Identify which cell holds the provided text, then report its (X, Y) central coordinate. 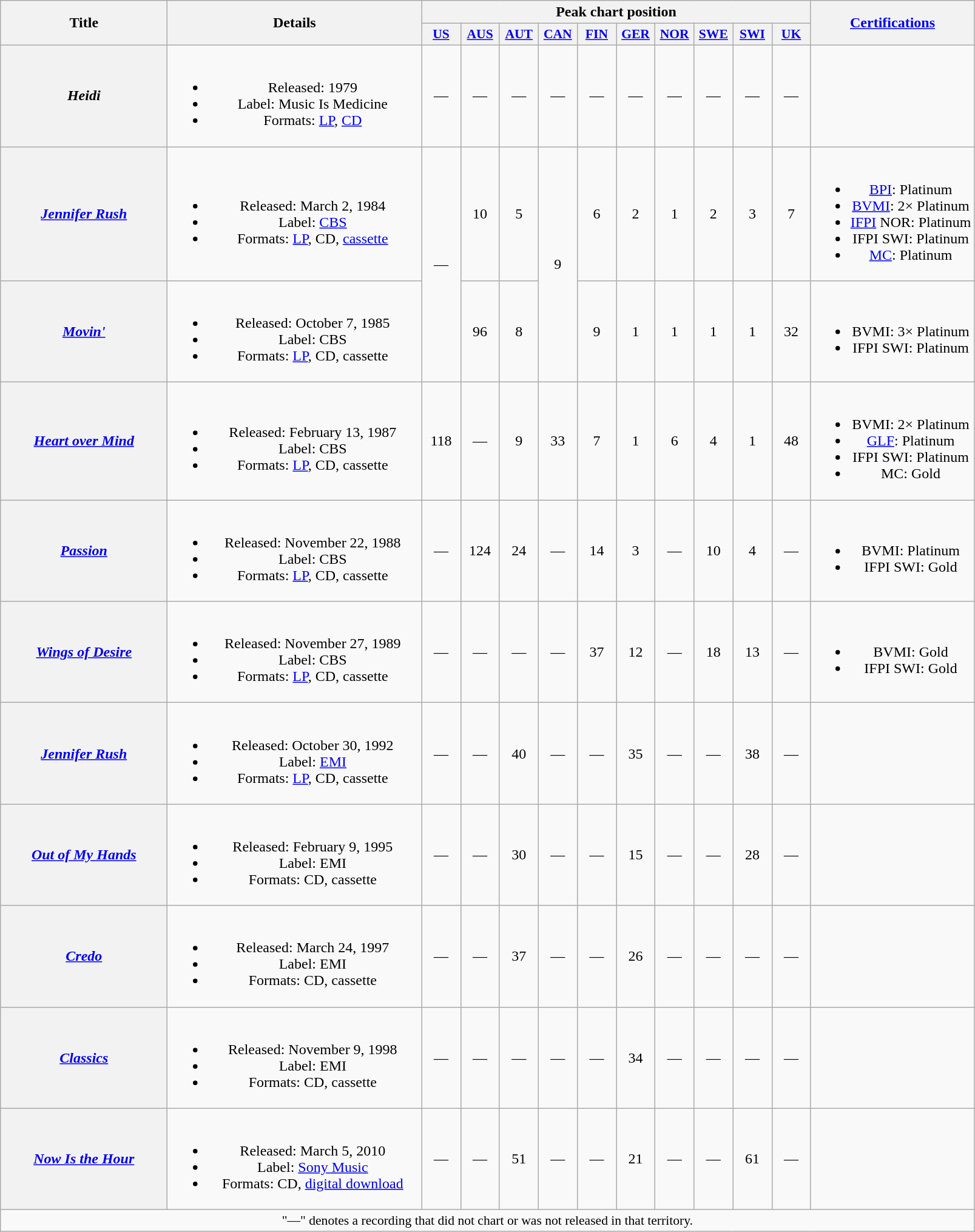
SWI (752, 35)
BVMI: 3× PlatinumIFPI SWI: Platinum (892, 331)
28 (752, 855)
Released: March 5, 2010Label: Sony MusicFormats: CD, digital download (295, 1159)
38 (752, 754)
34 (636, 1057)
Credo (84, 956)
96 (480, 331)
18 (714, 652)
12 (636, 652)
Out of My Hands (84, 855)
5 (519, 214)
Heidi (84, 96)
FIN (596, 35)
AUT (519, 35)
48 (791, 441)
21 (636, 1159)
Released: February 13, 1987Label: CBSFormats: LP, CD, cassette (295, 441)
Released: 1979Label: Music Is MedicineFormats: LP, CD (295, 96)
Movin' (84, 331)
UK (791, 35)
33 (558, 441)
Passion (84, 551)
124 (480, 551)
Released: October 7, 1985Label: CBSFormats: LP, CD, cassette (295, 331)
Peak chart position (616, 12)
GER (636, 35)
35 (636, 754)
Released: March 2, 1984Label: CBSFormats: LP, CD, cassette (295, 214)
Title (84, 23)
Released: November 22, 1988Label: CBSFormats: LP, CD, cassette (295, 551)
61 (752, 1159)
BVMI: PlatinumIFPI SWI: Gold (892, 551)
Details (295, 23)
"—" denotes a recording that did not chart or was not released in that territory. (488, 1220)
Released: November 9, 1998Label: EMIFormats: CD, cassette (295, 1057)
13 (752, 652)
118 (441, 441)
Now Is the Hour (84, 1159)
15 (636, 855)
30 (519, 855)
SWE (714, 35)
Released: November 27, 1989Label: CBSFormats: LP, CD, cassette (295, 652)
AUS (480, 35)
BPI: PlatinumBVMI: 2× PlatinumIFPI NOR: PlatinumIFPI SWI: PlatinumMC: Platinum (892, 214)
40 (519, 754)
Released: October 30, 1992Label: EMIFormats: LP, CD, cassette (295, 754)
26 (636, 956)
Released: February 9, 1995Label: EMIFormats: CD, cassette (295, 855)
US (441, 35)
24 (519, 551)
BVMI: GoldIFPI SWI: Gold (892, 652)
Wings of Desire (84, 652)
8 (519, 331)
CAN (558, 35)
51 (519, 1159)
14 (596, 551)
32 (791, 331)
BVMI: 2× PlatinumGLF: PlatinumIFPI SWI: PlatinumMC: Gold (892, 441)
Certifications (892, 23)
Classics (84, 1057)
Released: March 24, 1997Label: EMIFormats: CD, cassette (295, 956)
NOR (675, 35)
Heart over Mind (84, 441)
